Detect which cell encompasses the target text, then output its [x, y] center coordinate. 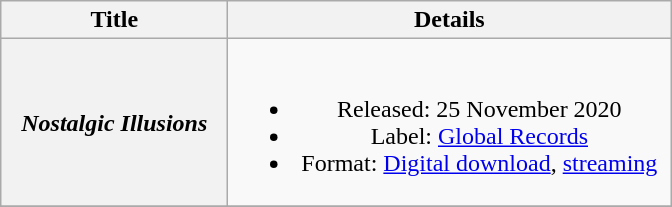
Title [114, 20]
Details [450, 20]
Released: 25 November 2020Label: Global RecordsFormat: Digital download, streaming [450, 122]
Nostalgic Illusions [114, 122]
